Return (X, Y) of the center of cell containing provided text 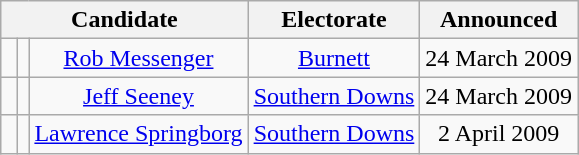
Candidate (124, 20)
Burnett (334, 58)
Electorate (334, 20)
Announced (499, 20)
2 April 2009 (499, 134)
Jeff Seeney (138, 96)
Lawrence Springborg (138, 134)
Rob Messenger (138, 58)
